Extract the (x, y) coordinate from the center of the cell holding the provided text.  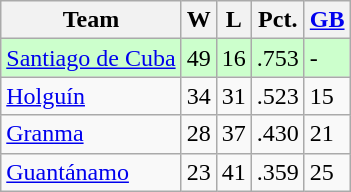
25 (327, 172)
31 (234, 96)
Santiago de Cuba (91, 58)
23 (198, 172)
Pct. (278, 20)
W (198, 20)
Guantánamo (91, 172)
41 (234, 172)
34 (198, 96)
15 (327, 96)
28 (198, 134)
49 (198, 58)
37 (234, 134)
.753 (278, 58)
L (234, 20)
.359 (278, 172)
Team (91, 20)
.430 (278, 134)
- (327, 58)
16 (234, 58)
.523 (278, 96)
Holguín (91, 96)
GB (327, 20)
21 (327, 134)
Granma (91, 134)
